Capture the cell that displays the provided text and extract its (x, y) central coordinate. 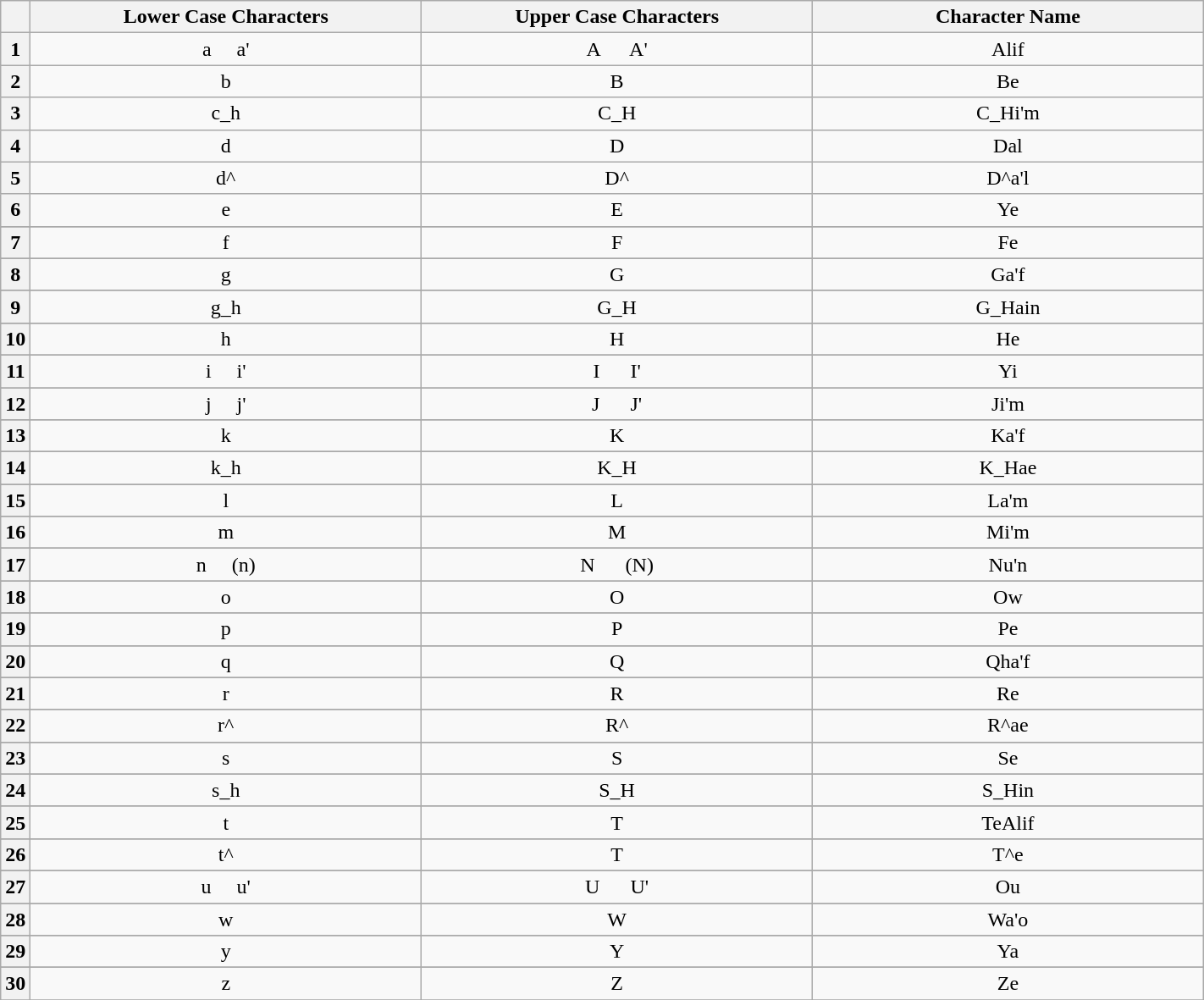
TeAlif (1008, 822)
Dal (1008, 146)
o (226, 597)
19 (15, 629)
Qha'f (1008, 661)
n (n) (226, 565)
Ow (1008, 597)
D^a'l (1008, 178)
t^ (226, 854)
5 (15, 178)
K_H (617, 468)
O (617, 597)
e (226, 210)
A A' (617, 49)
U U' (617, 887)
p (226, 629)
30 (15, 984)
i i' (226, 371)
4 (15, 146)
15 (15, 500)
K (617, 436)
g (226, 274)
La'm (1008, 500)
r^ (226, 726)
c_h (226, 113)
k (226, 436)
I I' (617, 371)
27 (15, 887)
D (617, 146)
G_Hain (1008, 307)
d (226, 146)
2 (15, 81)
m (226, 533)
Wa'o (1008, 919)
25 (15, 822)
a a' (226, 49)
w (226, 919)
d^ (226, 178)
6 (15, 210)
b (226, 81)
11 (15, 371)
Ji'm (1008, 404)
S (617, 758)
S_H (617, 790)
S_Hin (1008, 790)
Fe (1008, 242)
H (617, 339)
Ze (1008, 984)
Q (617, 661)
10 (15, 339)
P (617, 629)
Ka'f (1008, 436)
Ou (1008, 887)
8 (15, 274)
u u' (226, 887)
j j' (226, 404)
k_h (226, 468)
17 (15, 565)
g_h (226, 307)
N (N) (617, 565)
T^e (1008, 854)
D^ (617, 178)
13 (15, 436)
f (226, 242)
Z (617, 984)
20 (15, 661)
Alif (1008, 49)
R^ (617, 726)
q (226, 661)
21 (15, 693)
G (617, 274)
r (226, 693)
K_Hae (1008, 468)
26 (15, 854)
Pe (1008, 629)
t (226, 822)
Character Name (1008, 17)
3 (15, 113)
B (617, 81)
Mi'm (1008, 533)
Lower Case Characters (226, 17)
23 (15, 758)
28 (15, 919)
h (226, 339)
Yi (1008, 371)
L (617, 500)
7 (15, 242)
C_Hi'm (1008, 113)
y (226, 952)
Ga'f (1008, 274)
He (1008, 339)
9 (15, 307)
Ya (1008, 952)
24 (15, 790)
Re (1008, 693)
s_h (226, 790)
R^ae (1008, 726)
R (617, 693)
12 (15, 404)
18 (15, 597)
G_H (617, 307)
Y (617, 952)
J J' (617, 404)
s (226, 758)
z (226, 984)
Upper Case Characters (617, 17)
14 (15, 468)
l (226, 500)
M (617, 533)
E (617, 210)
29 (15, 952)
Se (1008, 758)
W (617, 919)
1 (15, 49)
Be (1008, 81)
C_H (617, 113)
22 (15, 726)
16 (15, 533)
F (617, 242)
Nu'n (1008, 565)
Ye (1008, 210)
